Search for the cell housing the specified text and yield its [x, y] center coordinate. 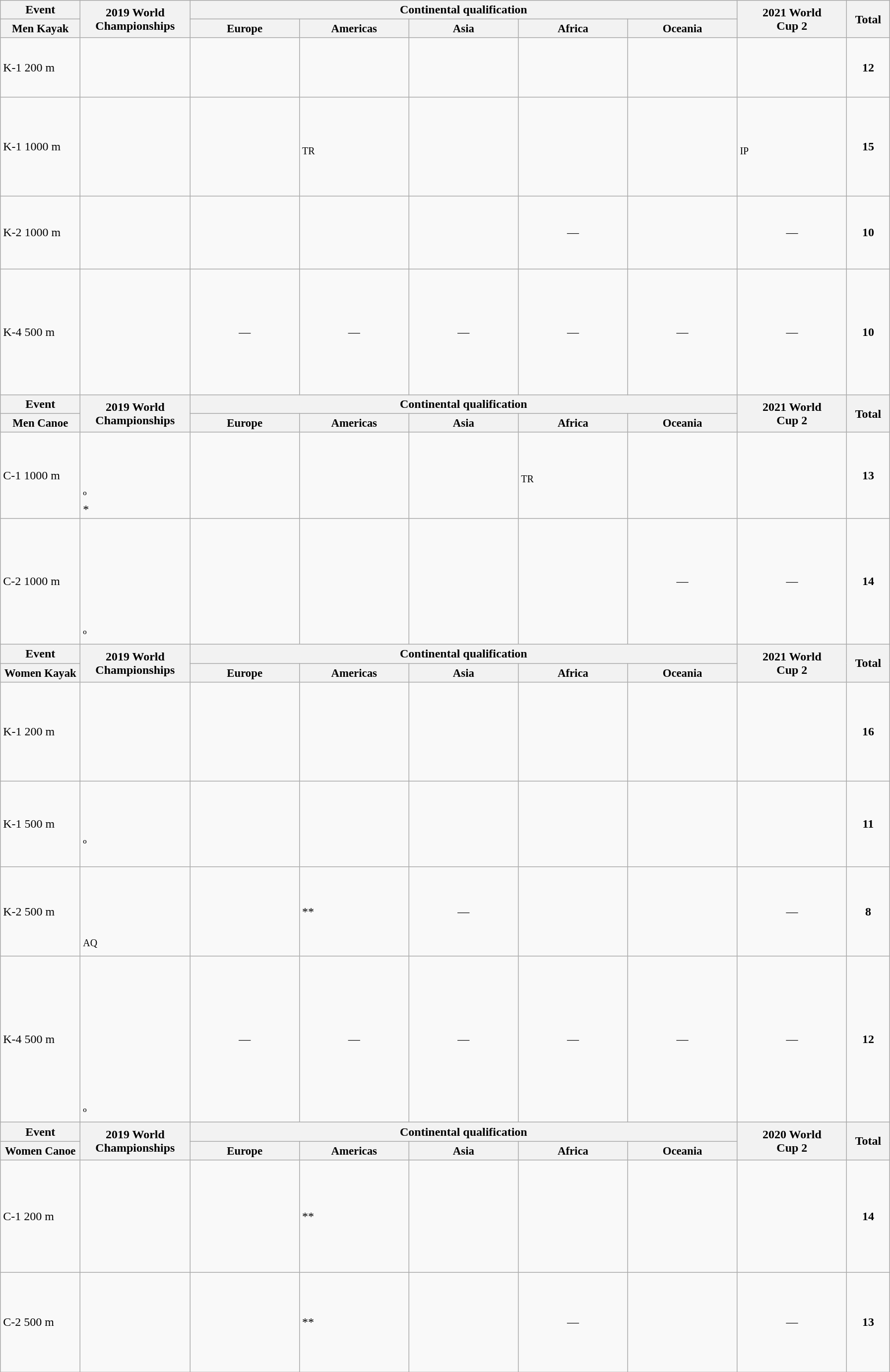
11 [868, 824]
K-1 500 m [41, 824]
15 [868, 146]
Women Kayak [41, 672]
C-1 1000 m [41, 475]
K-2 500 m [41, 912]
Men Kayak [41, 29]
Men Canoe [41, 423]
K-2 1000 m [41, 233]
K-1 1000 m [41, 146]
8 [868, 912]
C-2 500 m [41, 1322]
C-1 200 m [41, 1216]
Women Canoe [41, 1151]
AQ [135, 912]
C-2 1000 m [41, 581]
16 [868, 731]
º * [135, 475]
2020 WorldCup 2 [792, 1141]
IP [792, 146]
